Provide the (X, Y) coordinate of the cell's center where the given text is located.  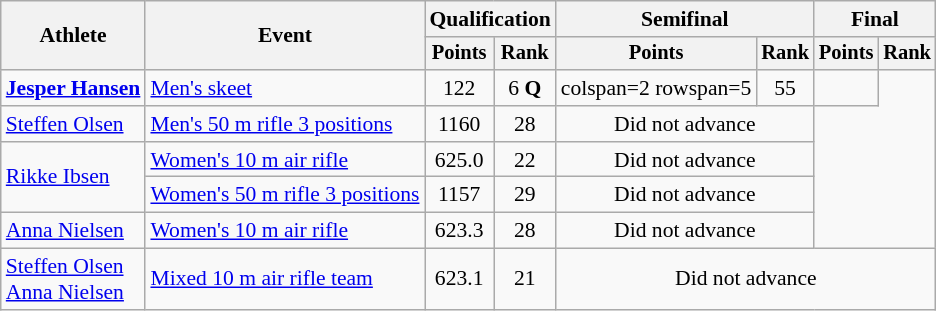
21 (525, 280)
623.1 (458, 280)
Anna Nielsen (74, 231)
29 (525, 195)
Men's skeet (284, 88)
122 (458, 88)
1157 (458, 195)
Athlete (74, 36)
Qualification (490, 19)
Steffen OlsenAnna Nielsen (74, 280)
625.0 (458, 160)
6 Q (525, 88)
1160 (458, 124)
55 (785, 88)
Women's 50 m rifle 3 positions (284, 195)
Steffen Olsen (74, 124)
Final (875, 19)
623.3 (458, 231)
colspan=2 rowspan=5 (656, 88)
Mixed 10 m air rifle team (284, 280)
Event (284, 36)
22 (525, 160)
Jesper Hansen (74, 88)
Rikke Ibsen (74, 178)
Semifinal (685, 19)
Men's 50 m rifle 3 positions (284, 124)
